Locate the cell with the specified text and output its (x, y) center coordinate. 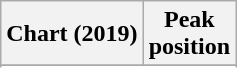
Peakposition (189, 34)
Chart (2019) (72, 34)
